Pinpoint the cell where the given text exists, returning its [X, Y] midpoint coordinate. 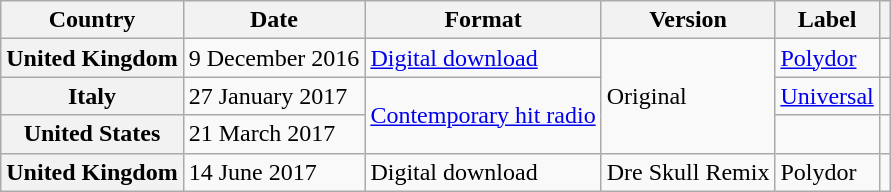
Universal [827, 96]
Contemporary hit radio [483, 115]
Label [827, 20]
14 June 2017 [274, 172]
21 March 2017 [274, 134]
Version [688, 20]
9 December 2016 [274, 58]
Original [688, 96]
Format [483, 20]
Italy [92, 96]
United States [92, 134]
Dre Skull Remix [688, 172]
27 January 2017 [274, 96]
Date [274, 20]
Country [92, 20]
